Pinpoint the cell where the given text exists, returning its [X, Y] midpoint coordinate. 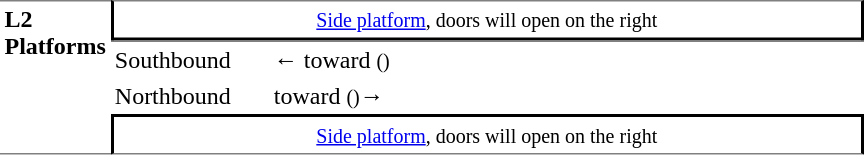
← toward () [566, 59]
Southbound [190, 59]
toward ()→ [566, 96]
L2Platforms [55, 77]
Northbound [190, 96]
